Scan for the cell matching the given text and deliver its [x, y] coordinate at center. 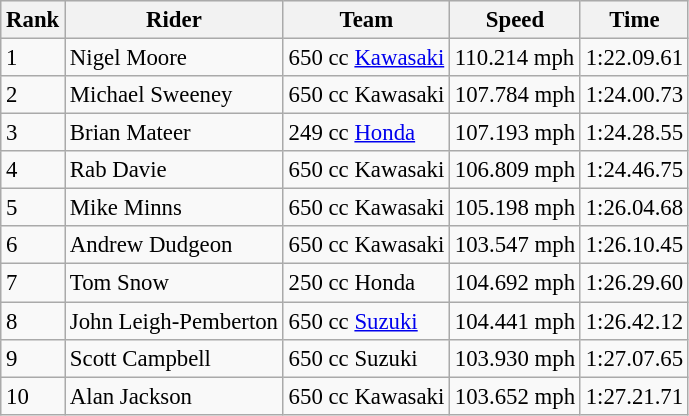
1:26.42.12 [634, 321]
107.193 mph [516, 133]
1:27.21.71 [634, 396]
1:26.04.68 [634, 208]
4 [33, 170]
Brian Mateer [174, 133]
Team [366, 20]
2 [33, 95]
10 [33, 396]
110.214 mph [516, 58]
Rank [33, 20]
Speed [516, 20]
1 [33, 58]
105.198 mph [516, 208]
250 cc Honda [366, 283]
Rab Davie [174, 170]
106.809 mph [516, 170]
Michael Sweeney [174, 95]
8 [33, 321]
1:24.46.75 [634, 170]
Andrew Dudgeon [174, 245]
Tom Snow [174, 283]
103.652 mph [516, 396]
Time [634, 20]
103.930 mph [516, 358]
1:24.00.73 [634, 95]
9 [33, 358]
1:24.28.55 [634, 133]
John Leigh-Pemberton [174, 321]
1:26.10.45 [634, 245]
7 [33, 283]
107.784 mph [516, 95]
5 [33, 208]
Scott Campbell [174, 358]
Alan Jackson [174, 396]
1:22.09.61 [634, 58]
Nigel Moore [174, 58]
103.547 mph [516, 245]
1:27.07.65 [634, 358]
104.441 mph [516, 321]
1:26.29.60 [634, 283]
Mike Minns [174, 208]
3 [33, 133]
Rider [174, 20]
6 [33, 245]
104.692 mph [516, 283]
249 cc Honda [366, 133]
